Search for the cell housing the specified text and yield its (X, Y) center coordinate. 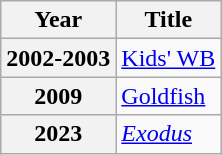
Goldfish (168, 96)
2023 (58, 134)
Year (58, 20)
Exodus (168, 134)
2009 (58, 96)
Kids' WB (168, 58)
2002-2003 (58, 58)
Title (168, 20)
